Scan for the cell matching the given text and deliver its [x, y] coordinate at center. 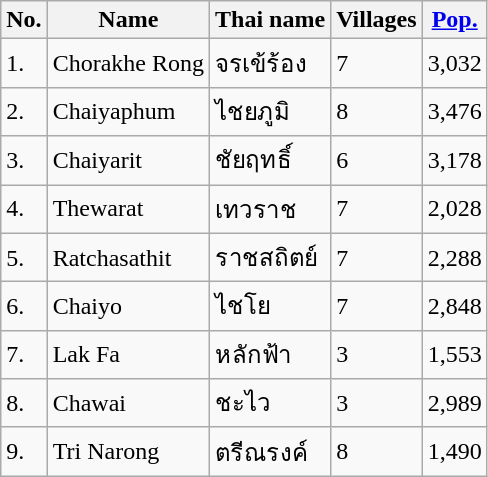
Lak Fa [128, 354]
8. [24, 404]
Name [128, 20]
3,032 [454, 64]
Chorakhe Rong [128, 64]
Chaiyarit [128, 160]
ไชโย [270, 306]
2. [24, 112]
2,028 [454, 208]
No. [24, 20]
Chaiyo [128, 306]
3,476 [454, 112]
ไชยภูมิ [270, 112]
Pop. [454, 20]
Chawai [128, 404]
5. [24, 258]
Villages [377, 20]
7. [24, 354]
ราชสถิตย์ [270, 258]
6. [24, 306]
2,989 [454, 404]
เทวราช [270, 208]
1,490 [454, 452]
Chaiyaphum [128, 112]
จรเข้ร้อง [270, 64]
2,848 [454, 306]
Tri Narong [128, 452]
ชัยฤทธิ์ [270, 160]
9. [24, 452]
ชะไว [270, 404]
Thewarat [128, 208]
3,178 [454, 160]
Thai name [270, 20]
ตรีณรงค์ [270, 452]
3. [24, 160]
1. [24, 64]
4. [24, 208]
Ratchasathit [128, 258]
2,288 [454, 258]
6 [377, 160]
1,553 [454, 354]
หลักฟ้า [270, 354]
